Locate the cell with the specified text and output its [X, Y] center coordinate. 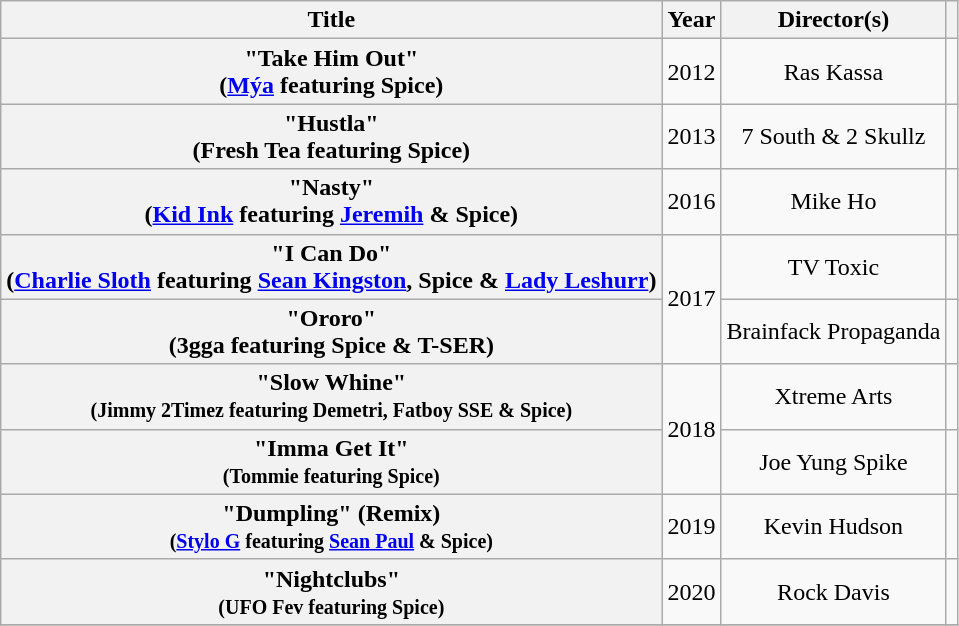
2013 [692, 136]
"Dumpling" (Remix)(Stylo G featuring Sean Paul & Spice) [332, 526]
"Slow Whine"(Jimmy 2Timez featuring Demetri, Fatboy SSE & Spice) [332, 396]
"Take Him Out"(Mýa featuring Spice) [332, 72]
Director(s) [834, 20]
Rock Davis [834, 592]
Xtreme Arts [834, 396]
2012 [692, 72]
Ras Kassa [834, 72]
"Imma Get It"(Tommie featuring Spice) [332, 462]
7 South & 2 Skullz [834, 136]
Year [692, 20]
"Hustla"(Fresh Tea featuring Spice) [332, 136]
Joe Yung Spike [834, 462]
TV Toxic [834, 266]
2016 [692, 202]
"Nasty"(Kid Ink featuring Jeremih & Spice) [332, 202]
"Ororo"(3gga featuring Spice & T-SER) [332, 332]
Mike Ho [834, 202]
Kevin Hudson [834, 526]
2018 [692, 429]
2020 [692, 592]
Brainfack Propaganda [834, 332]
"Nightclubs" (UFO Fev featuring Spice) [332, 592]
Title [332, 20]
2019 [692, 526]
2017 [692, 299]
"I Can Do"(Charlie Sloth featuring Sean Kingston, Spice & Lady Leshurr) [332, 266]
